Search for the cell housing the specified text and yield its [X, Y] center coordinate. 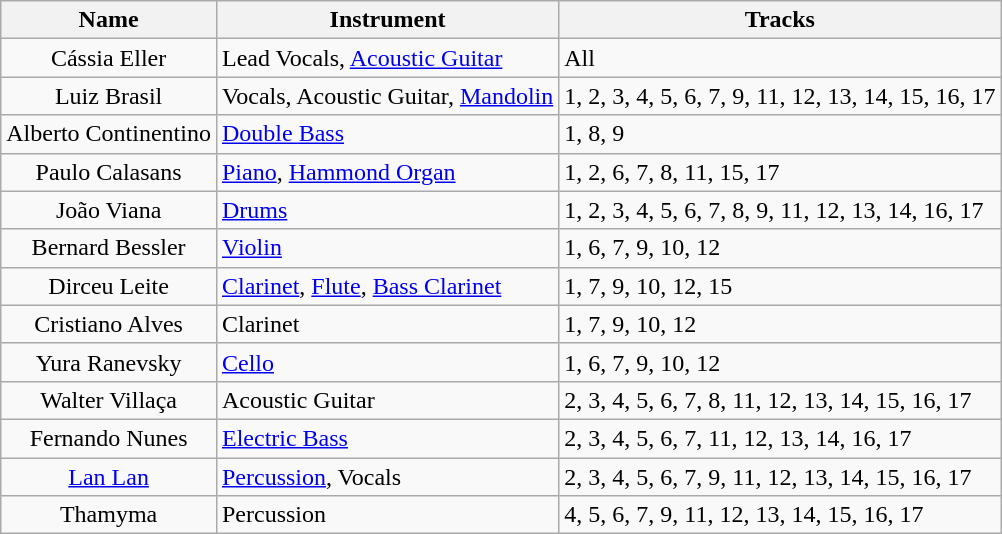
Cássia Eller [109, 58]
Vocals, Acoustic Guitar, Mandolin [387, 96]
Lan Lan [109, 477]
1, 2, 3, 4, 5, 6, 7, 8, 9, 11, 12, 13, 14, 16, 17 [780, 210]
4, 5, 6, 7, 9, 11, 12, 13, 14, 15, 16, 17 [780, 515]
Violin [387, 248]
Acoustic Guitar [387, 400]
Yura Ranevsky [109, 362]
Electric Bass [387, 438]
1, 7, 9, 10, 12 [780, 324]
Fernando Nunes [109, 438]
Alberto Continentino [109, 134]
1, 2, 3, 4, 5, 6, 7, 9, 11, 12, 13, 14, 15, 16, 17 [780, 96]
Name [109, 20]
1, 2, 6, 7, 8, 11, 15, 17 [780, 172]
Percussion, Vocals [387, 477]
1, 8, 9 [780, 134]
Paulo Calasans [109, 172]
1, 7, 9, 10, 12, 15 [780, 286]
Percussion [387, 515]
Bernard Bessler [109, 248]
Lead Vocals, Acoustic Guitar [387, 58]
Drums [387, 210]
Clarinet [387, 324]
Tracks [780, 20]
Luiz Brasil [109, 96]
Dirceu Leite [109, 286]
Double Bass [387, 134]
Instrument [387, 20]
Piano, Hammond Organ [387, 172]
2, 3, 4, 5, 6, 7, 9, 11, 12, 13, 14, 15, 16, 17 [780, 477]
Walter Villaça [109, 400]
Cristiano Alves [109, 324]
João Viana [109, 210]
2, 3, 4, 5, 6, 7, 11, 12, 13, 14, 16, 17 [780, 438]
Cello [387, 362]
2, 3, 4, 5, 6, 7, 8, 11, 12, 13, 14, 15, 16, 17 [780, 400]
Clarinet, Flute, Bass Clarinet [387, 286]
All [780, 58]
Thamyma [109, 515]
